From the cell containing the given text, extract its center point as (x, y) coordinate. 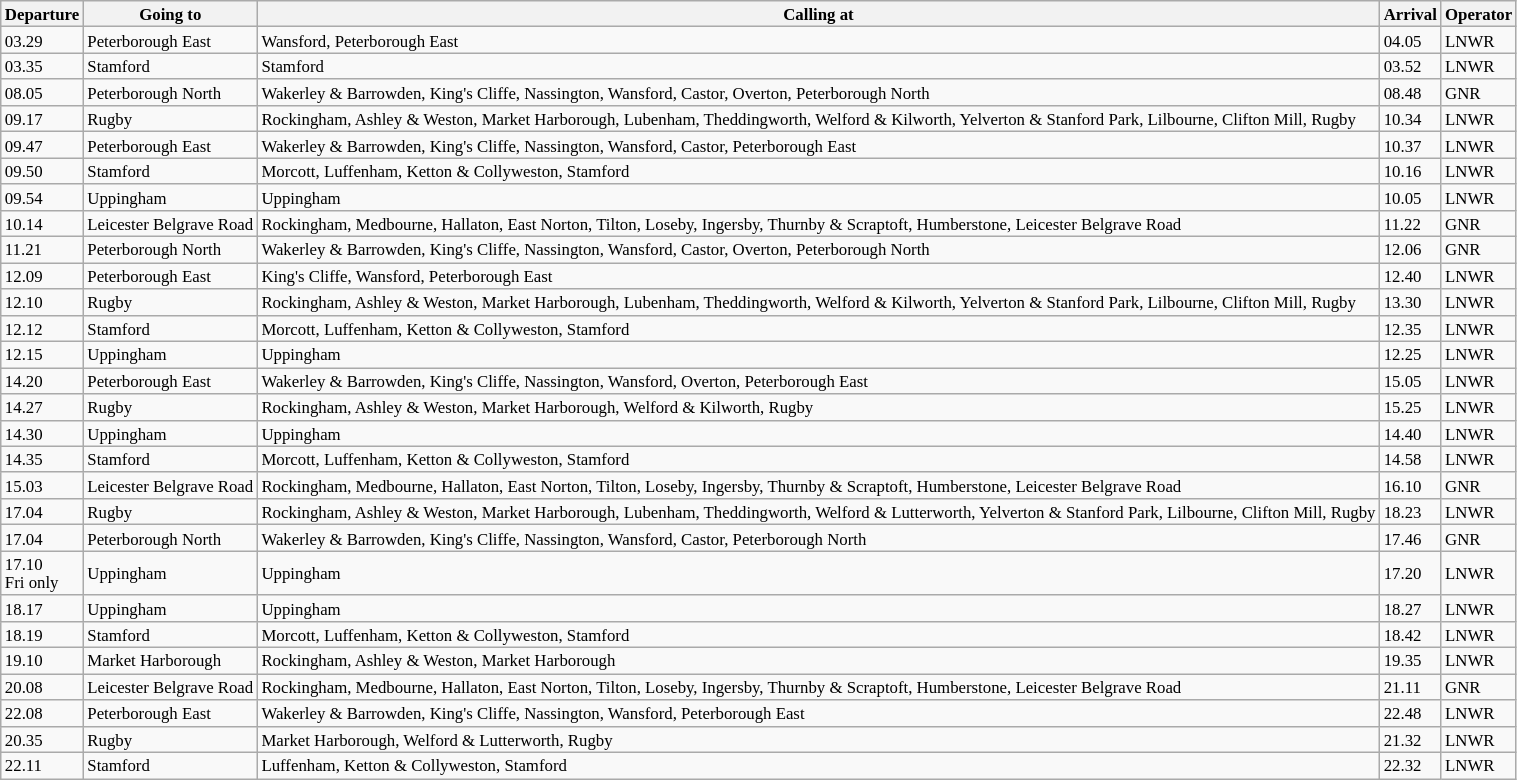
Rockingham, Ashley & Weston, Market Harborough (818, 661)
14.35 (42, 459)
Market Harborough, Welford & Lutterworth, Rugby (818, 739)
18.17 (42, 608)
04.05 (1410, 40)
09.47 (42, 145)
22.48 (1410, 713)
18.42 (1410, 635)
Wansford, Peterborough East (818, 40)
14.27 (42, 407)
13.30 (1410, 302)
Wakerley & Barrowden, King's Cliffe, Nassington, Wansford, Castor, Peterborough East (818, 145)
03.29 (42, 40)
12.10 (42, 302)
03.52 (1410, 66)
20.08 (42, 687)
18.19 (42, 635)
15.05 (1410, 381)
12.25 (1410, 355)
09.17 (42, 119)
14.30 (42, 433)
18.27 (1410, 608)
15.03 (42, 486)
19.10 (42, 661)
Going to (170, 14)
Operator (1478, 14)
08.48 (1410, 93)
15.25 (1410, 407)
03.35 (42, 66)
16.10 (1410, 486)
19.35 (1410, 661)
18.23 (1410, 512)
Luffenham, Ketton & Collyweston, Stamford (818, 766)
17.46 (1410, 538)
14.20 (42, 381)
21.32 (1410, 739)
Wakerley & Barrowden, King's Cliffe, Nassington, Wansford, Castor, Peterborough North (818, 538)
14.40 (1410, 433)
12.06 (1410, 250)
Market Harborough (170, 661)
09.54 (42, 197)
12.40 (1410, 276)
22.32 (1410, 766)
12.35 (1410, 328)
20.35 (42, 739)
10.14 (42, 224)
Wakerley & Barrowden, King's Cliffe, Nassington, Wansford, Peterborough East (818, 713)
11.22 (1410, 224)
12.12 (42, 328)
King's Cliffe, Wansford, Peterborough East (818, 276)
14.58 (1410, 459)
Calling at (818, 14)
10.05 (1410, 197)
10.16 (1410, 171)
09.50 (42, 171)
10.37 (1410, 145)
Departure (42, 14)
Wakerley & Barrowden, King's Cliffe, Nassington, Wansford, Overton, Peterborough East (818, 381)
08.05 (42, 93)
12.09 (42, 276)
12.15 (42, 355)
Arrival (1410, 14)
17.20 (1410, 573)
Rockingham, Ashley & Weston, Market Harborough, Welford & Kilworth, Rugby (818, 407)
21.11 (1410, 687)
22.11 (42, 766)
10.34 (1410, 119)
22.08 (42, 713)
11.21 (42, 250)
17.10Fri only (42, 573)
